Capture the cell that displays the provided text and extract its [X, Y] central coordinate. 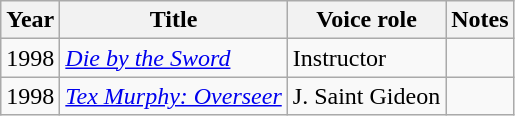
Instructor [366, 58]
Title [174, 20]
Die by the Sword [174, 58]
Notes [480, 20]
Tex Murphy: Overseer [174, 96]
Voice role [366, 20]
Year [30, 20]
J. Saint Gideon [366, 96]
